For the text-containing cell, return its midpoint in (x, y) coordinate format. 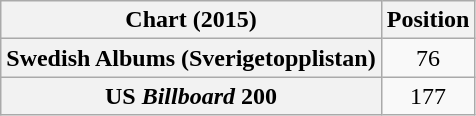
Chart (2015) (191, 20)
76 (428, 58)
Position (428, 20)
Swedish Albums (Sverigetopplistan) (191, 58)
US Billboard 200 (191, 96)
177 (428, 96)
